Locate the cell with the specified text and output its (X, Y) center coordinate. 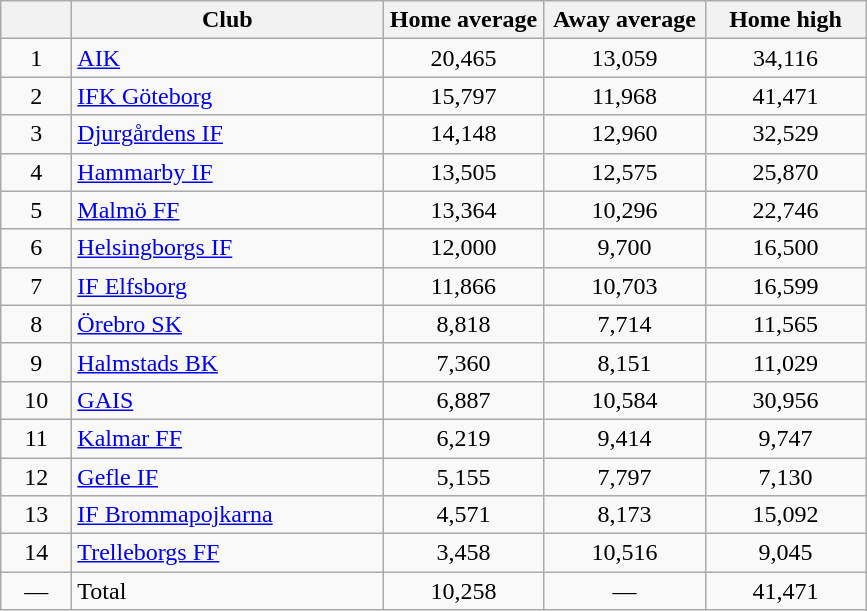
12 (36, 477)
6 (36, 248)
Total (228, 591)
9,747 (786, 438)
GAIS (228, 400)
8 (36, 324)
10,584 (624, 400)
Home average (464, 20)
20,465 (464, 58)
13,505 (464, 172)
5 (36, 210)
13,059 (624, 58)
32,529 (786, 134)
10,296 (624, 210)
2 (36, 96)
4 (36, 172)
30,956 (786, 400)
16,500 (786, 248)
10,516 (624, 553)
7,360 (464, 362)
11,029 (786, 362)
11,968 (624, 96)
8,173 (624, 515)
16,599 (786, 286)
Malmö FF (228, 210)
12,000 (464, 248)
6,887 (464, 400)
Örebro SK (228, 324)
Kalmar FF (228, 438)
Hammarby IF (228, 172)
AIK (228, 58)
13,364 (464, 210)
11,565 (786, 324)
Away average (624, 20)
7,130 (786, 477)
7 (36, 286)
4,571 (464, 515)
Club (228, 20)
1 (36, 58)
22,746 (786, 210)
9,045 (786, 553)
IF Brommapojkarna (228, 515)
Home high (786, 20)
9 (36, 362)
7,714 (624, 324)
14,148 (464, 134)
IF Elfsborg (228, 286)
11 (36, 438)
Trelleborgs FF (228, 553)
3 (36, 134)
6,219 (464, 438)
13 (36, 515)
3,458 (464, 553)
Halmstads BK (228, 362)
IFK Göteborg (228, 96)
10,258 (464, 591)
9,414 (624, 438)
34,116 (786, 58)
15,092 (786, 515)
8,151 (624, 362)
11,866 (464, 286)
10 (36, 400)
Djurgårdens IF (228, 134)
12,575 (624, 172)
14 (36, 553)
7,797 (624, 477)
9,700 (624, 248)
8,818 (464, 324)
Gefle IF (228, 477)
25,870 (786, 172)
12,960 (624, 134)
5,155 (464, 477)
10,703 (624, 286)
Helsingborgs IF (228, 248)
15,797 (464, 96)
